Detect which cell encompasses the target text, then output its (X, Y) center coordinate. 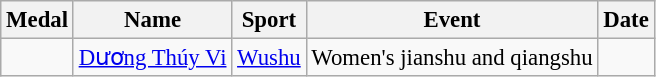
Event (452, 20)
Medal (38, 20)
Wushu (269, 58)
Name (152, 20)
Women's jianshu and qiangshu (452, 58)
Date (626, 20)
Dương Thúy Vi (152, 58)
Sport (269, 20)
